Output the [x, y] coordinate of the center of the cell containing the given text.  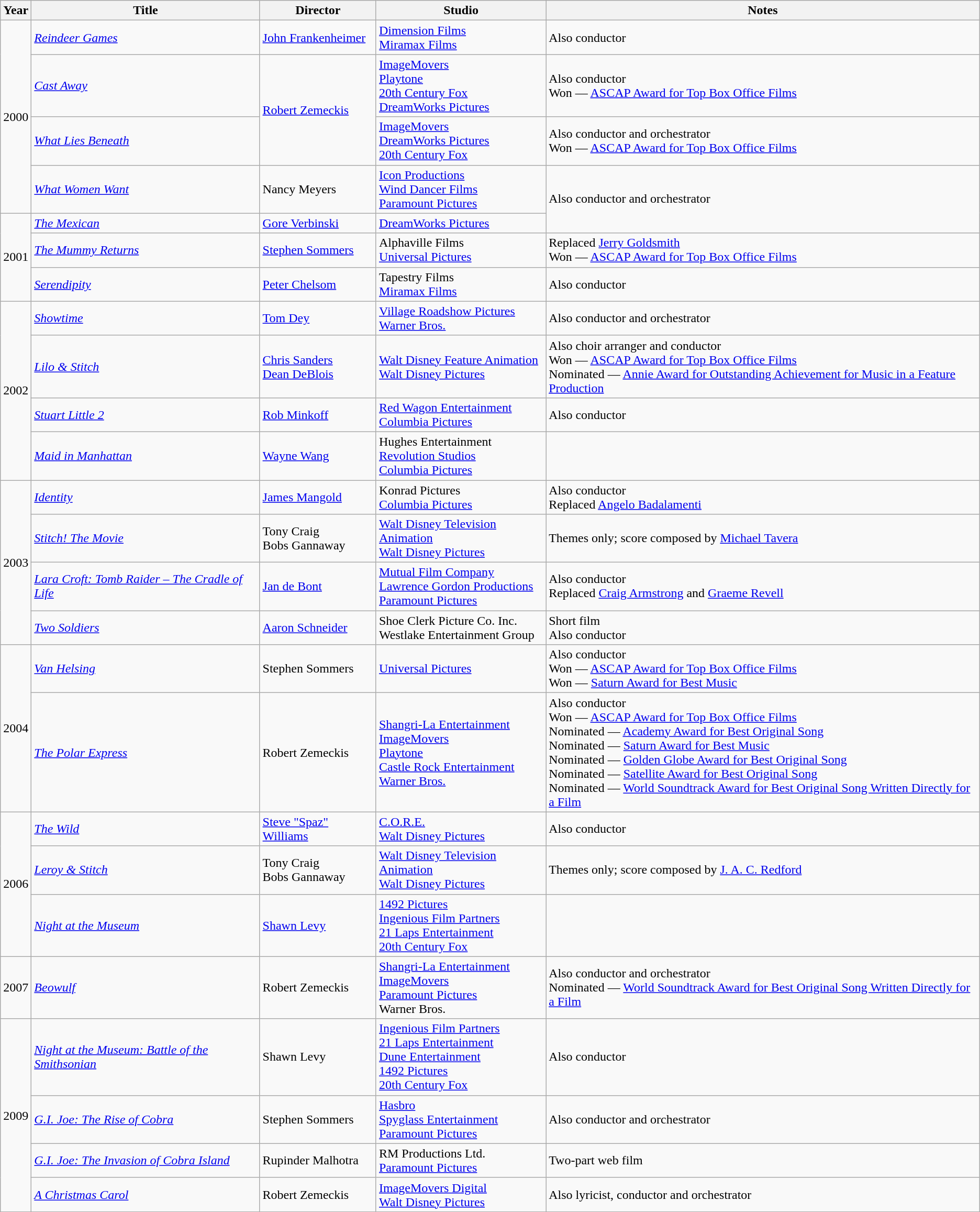
The Wild [146, 829]
Lilo & Stitch [146, 367]
Showtime [146, 318]
Notes [763, 10]
Leroy & Stitch [146, 870]
Serendipity [146, 284]
Tom Dey [318, 318]
HasbroSpyglass EntertainmentParamount Pictures [461, 1119]
Also conductorReplaced Craig Armstrong and Graeme Revell [763, 587]
Stitch! The Movie [146, 538]
Title [146, 10]
A Christmas Carol [146, 1194]
Short filmAlso conductor [763, 627]
2003 [16, 562]
2009 [16, 1115]
Nancy Meyers [318, 189]
The Mummy Returns [146, 250]
Steve "Spaz" Williams [318, 829]
Dimension FilmsMiramax Films [461, 38]
Van Helsing [146, 669]
Alphaville FilmsUniversal Pictures [461, 250]
Also conductor and orchestratorNominated — World Soundtrack Award for Best Original Song Written Directly for a Film [763, 988]
Shoe Clerk Picture Co. Inc.Westlake Entertainment Group [461, 627]
RM Productions Ltd.Paramount Pictures [461, 1161]
C.O.R.E.Walt Disney Pictures [461, 829]
Icon ProductionsWind Dancer FilmsParamount Pictures [461, 189]
Also conductorReplaced Angelo Badalamenti [763, 497]
G.I. Joe: The Rise of Cobra [146, 1119]
Studio [461, 10]
2007 [16, 988]
Village Roadshow PicturesWarner Bros. [461, 318]
1492 PicturesIngenious Film Partners21 Laps Entertainment20th Century Fox [461, 925]
John Frankenheimer [318, 38]
Beowulf [146, 988]
Rupinder Malhotra [318, 1161]
2006 [16, 884]
Gore Verbinski [318, 223]
Two-part web film [763, 1161]
DreamWorks Pictures [461, 223]
2004 [16, 728]
Universal Pictures [461, 669]
Cast Away [146, 86]
Stuart Little 2 [146, 415]
Rob Minkoff [318, 415]
Red Wagon EntertainmentColumbia Pictures [461, 415]
Tapestry FilmsMiramax Films [461, 284]
Mutual Film CompanyLawrence Gordon ProductionsParamount Pictures [461, 587]
Identity [146, 497]
Aaron Schneider [318, 627]
Also conductorWon — ASCAP Award for Top Box Office Films [763, 86]
Themes only; score composed by J. A. C. Redford [763, 870]
ImageMoversDreamWorks Pictures 20th Century Fox [461, 141]
Night at the Museum: Battle of the Smithsonian [146, 1057]
Reindeer Games [146, 38]
2000 [16, 117]
ImageMovers DigitalWalt Disney Pictures [461, 1194]
Night at the Museum [146, 925]
Themes only; score composed by Michael Tavera [763, 538]
Peter Chelsom [318, 284]
Maid in Manhattan [146, 456]
Walt Disney Feature AnimationWalt Disney Pictures [461, 367]
Chris SandersDean DeBlois [318, 367]
Also conductorWon — ASCAP Award for Top Box Office FilmsWon — Saturn Award for Best Music [763, 669]
Replaced Jerry GoldsmithWon — ASCAP Award for Top Box Office Films [763, 250]
Hughes EntertainmentRevolution StudiosColumbia Pictures [461, 456]
Also lyricist, conductor and orchestrator [763, 1194]
Jan de Bont [318, 587]
2001 [16, 257]
What Lies Beneath [146, 141]
Wayne Wang [318, 456]
Ingenious Film Partners21 Laps EntertainmentDune Entertainment1492 Pictures20th Century Fox [461, 1057]
Shangri-La EntertainmentImageMoversParamount Pictures Warner Bros. [461, 988]
The Mexican [146, 223]
Year [16, 10]
ImageMoversPlaytone20th Century Fox DreamWorks Pictures [461, 86]
Two Soldiers [146, 627]
Director [318, 10]
Lara Croft: Tomb Raider – The Cradle of Life [146, 587]
What Women Want [146, 189]
The Polar Express [146, 752]
Shangri-La EntertainmentImageMoversPlaytoneCastle Rock EntertainmentWarner Bros. [461, 752]
G.I. Joe: The Invasion of Cobra Island [146, 1161]
Also conductor and orchestratorWon — ASCAP Award for Top Box Office Films [763, 141]
2002 [16, 391]
James Mangold [318, 497]
Konrad PicturesColumbia Pictures [461, 497]
